Determine the (X, Y) coordinate at the center of the cell enclosing the given text.  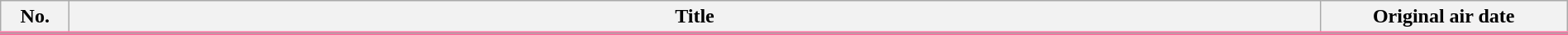
No. (35, 17)
Original air date (1444, 17)
Title (695, 17)
